Pinpoint the cell where the given text exists, returning its [x, y] midpoint coordinate. 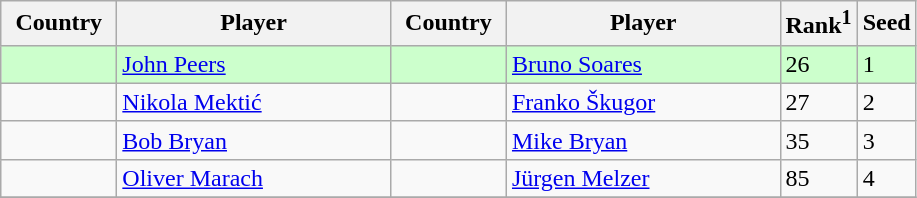
1 [886, 64]
3 [886, 140]
85 [818, 178]
Bruno Soares [643, 64]
2 [886, 102]
Mike Bryan [643, 140]
26 [818, 64]
35 [818, 140]
Rank1 [818, 24]
John Peers [254, 64]
Jürgen Melzer [643, 178]
Bob Bryan [254, 140]
Oliver Marach [254, 178]
Seed [886, 24]
27 [818, 102]
4 [886, 178]
Franko Škugor [643, 102]
Nikola Mektić [254, 102]
